Locate the cell with the specified text and output its (x, y) center coordinate. 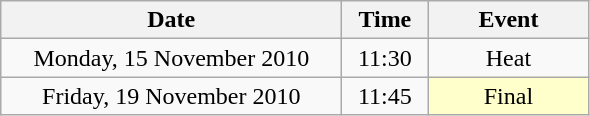
Friday, 19 November 2010 (172, 96)
Event (508, 20)
11:45 (385, 96)
Date (172, 20)
Heat (508, 58)
11:30 (385, 58)
Time (385, 20)
Final (508, 96)
Monday, 15 November 2010 (172, 58)
